Locate the cell with the specified text and output its (x, y) center coordinate. 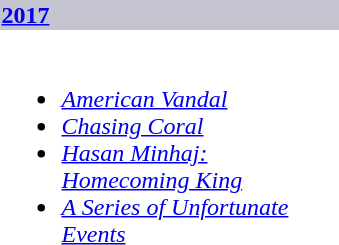
2017 (170, 15)
